Capture the cell that displays the provided text and extract its [X, Y] central coordinate. 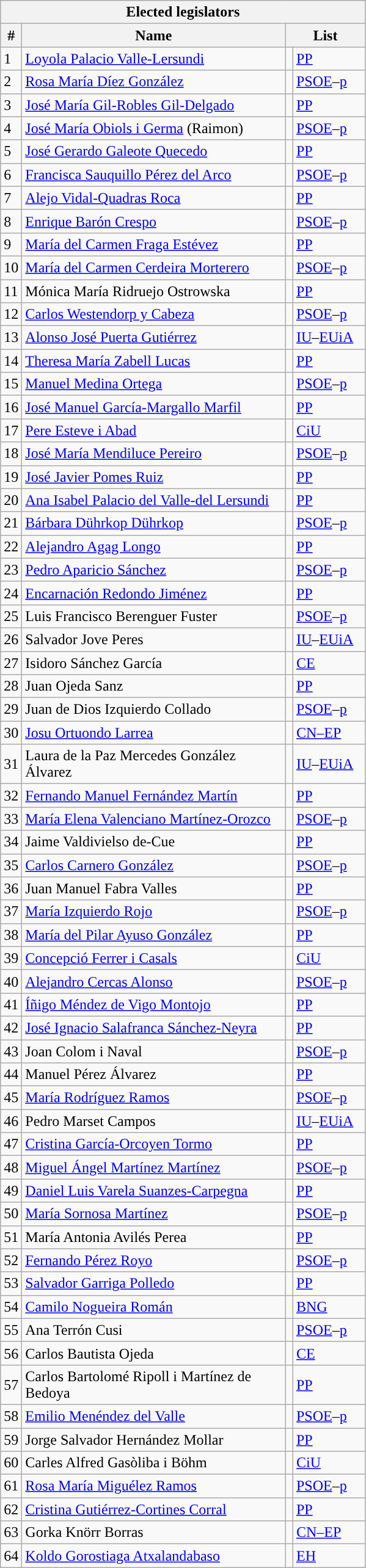
María Elena Valenciano Martínez-Orozco [154, 819]
38 [11, 935]
46 [11, 1121]
55 [11, 1330]
Theresa María Zabell Lucas [154, 361]
9 [11, 244]
64 [11, 1556]
29 [11, 710]
José María Mendiluce Pereiro [154, 454]
14 [11, 361]
Manuel Medina Ortega [154, 384]
11 [11, 291]
José Ignacio Salafranca Sánchez-Neyra [154, 1028]
16 [11, 407]
5 [11, 151]
José Javier Pomes Ruiz [154, 477]
Rosa María Díez González [154, 82]
Manuel Pérez Álvarez [154, 1075]
Íñigo Méndez de Vigo Montojo [154, 1004]
Josu Ortuondo Larrea [154, 733]
Pere Esteve i Abad [154, 430]
32 [11, 796]
Salvador Jove Peres [154, 639]
30 [11, 733]
María Izquierdo Rojo [154, 912]
Emilio Menéndez del Valle [154, 1416]
Carlos Bartolomé Ripoll i Martínez de Bedoya [154, 1385]
Gorka Knörr Borras [154, 1533]
20 [11, 500]
Alejandro Agag Longo [154, 546]
Joan Colom i Naval [154, 1051]
15 [11, 384]
45 [11, 1098]
3 [11, 105]
37 [11, 912]
43 [11, 1051]
Juan de Dios Izquierdo Collado [154, 710]
54 [11, 1307]
María Sornosa Martínez [154, 1214]
51 [11, 1237]
Encarnación Redondo Jiménez [154, 593]
58 [11, 1416]
21 [11, 523]
Carlos Westendorp y Cabeza [154, 314]
Salvador Garriga Polledo [154, 1283]
13 [11, 338]
Juan Ojeda Sanz [154, 686]
56 [11, 1353]
Concepció Ferrer i Casals [154, 958]
42 [11, 1028]
17 [11, 430]
Jaime Valdivielso de-Cue [154, 842]
Carlos Carnero González [154, 865]
Name [154, 35]
Bárbara Dührkop Dührkop [154, 523]
47 [11, 1144]
61 [11, 1486]
27 [11, 662]
Pedro Aparicio Sánchez [154, 570]
24 [11, 593]
María Rodríguez Ramos [154, 1098]
41 [11, 1004]
Carlos Bautista Ojeda [154, 1353]
Luis Francisco Berenguer Fuster [154, 616]
63 [11, 1533]
Koldo Gorostiaga Atxalandabaso [154, 1556]
Miguel Ángel Martínez Martínez [154, 1167]
Ana Terrón Cusi [154, 1330]
8 [11, 221]
Jorge Salvador Hernández Mollar [154, 1439]
Daniel Luis Varela Suanzes-Carpegna [154, 1191]
36 [11, 888]
Isidoro Sánchez García [154, 662]
María Antonia Avilés Perea [154, 1237]
Mónica María Ridruejo Ostrowska [154, 291]
BNG [329, 1307]
José Gerardo Galeote Quecedo [154, 151]
10 [11, 267]
María del Carmen Cerdeira Morterero [154, 267]
18 [11, 454]
Cristina García-Orcoyen Tormo [154, 1144]
María del Carmen Fraga Estévez [154, 244]
62 [11, 1509]
María del Pilar Ayuso González [154, 935]
12 [11, 314]
4 [11, 128]
Fernando Pérez Royo [154, 1260]
Alejandro Cercas Alonso [154, 981]
34 [11, 842]
49 [11, 1191]
List [325, 35]
José María Gil-Robles Gil-Delgado [154, 105]
Enrique Barón Crespo [154, 221]
19 [11, 477]
35 [11, 865]
2 [11, 82]
39 [11, 958]
60 [11, 1463]
Camilo Nogueira Román [154, 1307]
50 [11, 1214]
28 [11, 686]
23 [11, 570]
Francisca Sauquillo Pérez del Arco [154, 175]
40 [11, 981]
44 [11, 1075]
1 [11, 59]
Pedro Marset Campos [154, 1121]
33 [11, 819]
Rosa María Miguélez Ramos [154, 1486]
22 [11, 546]
31 [11, 764]
6 [11, 175]
48 [11, 1167]
José Manuel García-Margallo Marfil [154, 407]
Elected legislators [183, 12]
Carles Alfred Gasòliba i Böhm [154, 1463]
Loyola Palacio Valle-Lersundi [154, 59]
Juan Manuel Fabra Valles [154, 888]
52 [11, 1260]
# [11, 35]
59 [11, 1439]
Alejo Vidal-Quadras Roca [154, 198]
7 [11, 198]
53 [11, 1283]
Fernando Manuel Fernández Martín [154, 796]
Ana Isabel Palacio del Valle-del Lersundi [154, 500]
57 [11, 1385]
EH [329, 1556]
Alonso José Puerta Gutiérrez [154, 338]
26 [11, 639]
Laura de la Paz Mercedes González Álvarez [154, 764]
25 [11, 616]
José María Obiols i Germa (Raimon) [154, 128]
Cristina Gutiérrez-Cortines Corral [154, 1509]
